Return [X, Y] of the center of cell containing provided text 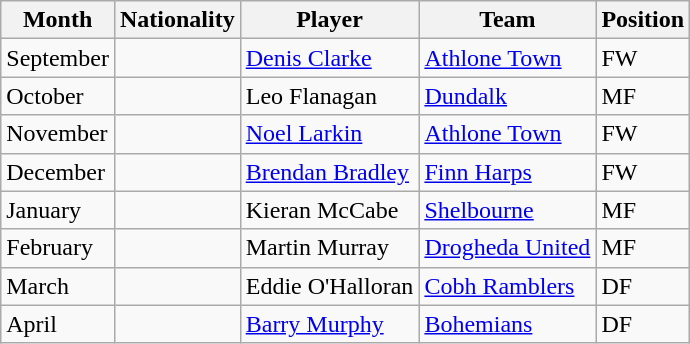
Team [508, 20]
Martin Murray [330, 248]
Position [643, 20]
April [58, 324]
Eddie O'Halloran [330, 286]
Finn Harps [508, 172]
Nationality [177, 20]
Denis Clarke [330, 58]
March [58, 286]
September [58, 58]
Player [330, 20]
Kieran McCabe [330, 210]
December [58, 172]
Month [58, 20]
Brendan Bradley [330, 172]
Noel Larkin [330, 134]
Drogheda United [508, 248]
Bohemians [508, 324]
Cobh Ramblers [508, 286]
November [58, 134]
Leo Flanagan [330, 96]
Dundalk [508, 96]
February [58, 248]
January [58, 210]
Barry Murphy [330, 324]
October [58, 96]
Shelbourne [508, 210]
